Output the [X, Y] coordinate of the center of the cell containing the given text.  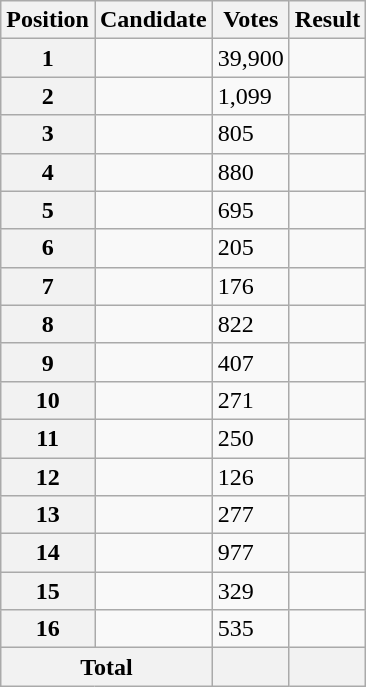
Votes [250, 20]
11 [48, 438]
205 [250, 248]
126 [250, 477]
12 [48, 477]
13 [48, 515]
271 [250, 400]
Result [327, 20]
535 [250, 629]
39,900 [250, 58]
1 [48, 58]
8 [48, 324]
176 [250, 286]
16 [48, 629]
805 [250, 134]
7 [48, 286]
Position [48, 20]
6 [48, 248]
9 [48, 362]
15 [48, 591]
329 [250, 591]
Candidate [153, 20]
250 [250, 438]
3 [48, 134]
Total [107, 667]
880 [250, 172]
4 [48, 172]
407 [250, 362]
822 [250, 324]
277 [250, 515]
2 [48, 96]
1,099 [250, 96]
10 [48, 400]
5 [48, 210]
695 [250, 210]
977 [250, 553]
14 [48, 553]
